Capture the cell that displays the provided text and extract its (X, Y) central coordinate. 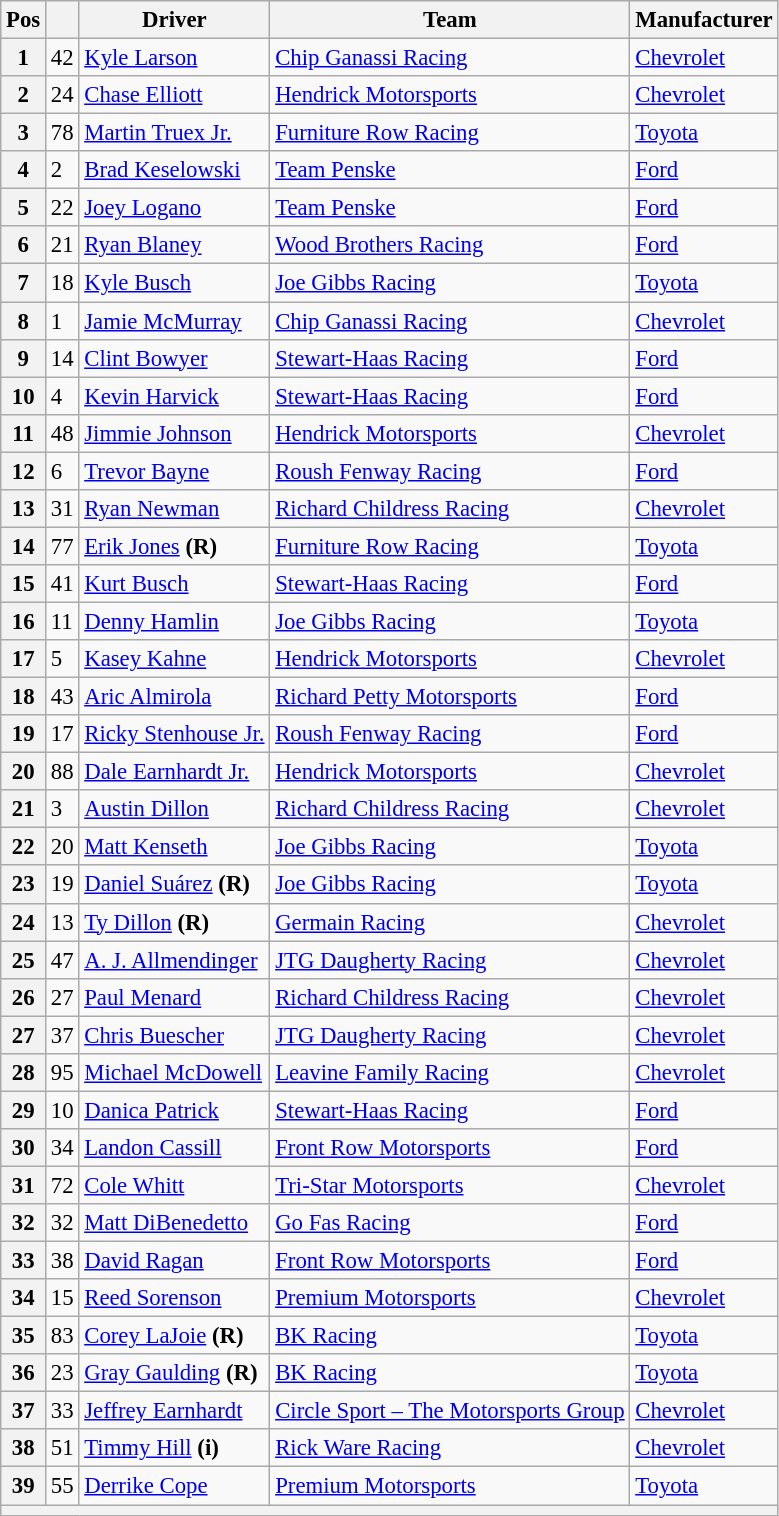
Paul Menard (174, 997)
12 (24, 471)
Ryan Blaney (174, 245)
Wood Brothers Racing (450, 245)
95 (62, 1073)
Danica Patrick (174, 1110)
Clint Bowyer (174, 358)
48 (62, 433)
Pos (24, 20)
A. J. Allmendinger (174, 960)
26 (24, 997)
88 (62, 772)
9 (24, 358)
Tri-Star Motorsports (450, 1185)
Chris Buescher (174, 1035)
Denny Hamlin (174, 621)
Richard Petty Motorsports (450, 697)
Ricky Stenhouse Jr. (174, 734)
Kyle Larson (174, 58)
Brad Keselowski (174, 170)
7 (24, 283)
55 (62, 1486)
Dale Earnhardt Jr. (174, 772)
Matt DiBenedetto (174, 1223)
David Ragan (174, 1261)
Circle Sport – The Motorsports Group (450, 1411)
Ryan Newman (174, 509)
41 (62, 584)
43 (62, 697)
29 (24, 1110)
Corey LaJoie (R) (174, 1336)
25 (24, 960)
Team (450, 20)
Kurt Busch (174, 584)
Matt Kenseth (174, 847)
Landon Cassill (174, 1148)
78 (62, 133)
Reed Sorenson (174, 1298)
Go Fas Racing (450, 1223)
Aric Almirola (174, 697)
Driver (174, 20)
42 (62, 58)
Daniel Suárez (R) (174, 885)
Jimmie Johnson (174, 433)
Martin Truex Jr. (174, 133)
77 (62, 546)
Jamie McMurray (174, 321)
Gray Gaulding (R) (174, 1373)
Joey Logano (174, 208)
Germain Racing (450, 922)
Cole Whitt (174, 1185)
Derrike Cope (174, 1486)
Manufacturer (704, 20)
16 (24, 621)
51 (62, 1449)
36 (24, 1373)
83 (62, 1336)
Kyle Busch (174, 283)
30 (24, 1148)
Kasey Kahne (174, 659)
72 (62, 1185)
Leavine Family Racing (450, 1073)
Kevin Harvick (174, 396)
8 (24, 321)
Timmy Hill (i) (174, 1449)
Rick Ware Racing (450, 1449)
Austin Dillon (174, 809)
Chase Elliott (174, 95)
28 (24, 1073)
Jeffrey Earnhardt (174, 1411)
Erik Jones (R) (174, 546)
Ty Dillon (R) (174, 922)
Michael McDowell (174, 1073)
Trevor Bayne (174, 471)
39 (24, 1486)
47 (62, 960)
35 (24, 1336)
